Extract the (x, y) coordinate from the center of the cell holding the provided text.  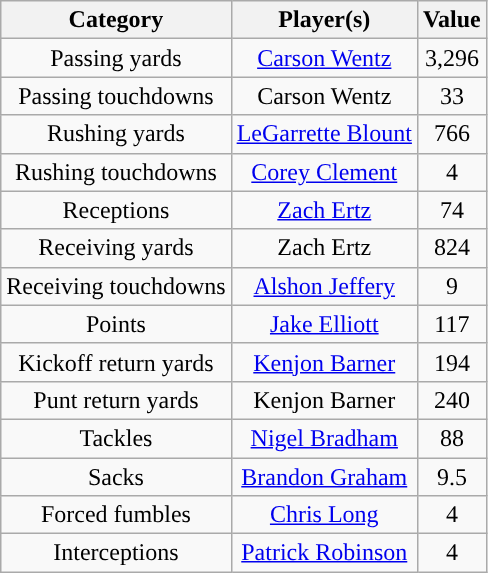
Brandon Graham (324, 477)
9.5 (452, 477)
Corey Clement (324, 172)
Sacks (116, 477)
Rushing touchdowns (116, 172)
Punt return yards (116, 400)
Patrick Robinson (324, 553)
Rushing yards (116, 134)
Passing touchdowns (116, 96)
3,296 (452, 58)
Forced fumbles (116, 515)
Points (116, 324)
Alshon Jeffery (324, 286)
Player(s) (324, 20)
Receiving yards (116, 248)
194 (452, 362)
Receptions (116, 210)
Interceptions (116, 553)
Value (452, 20)
9 (452, 286)
Passing yards (116, 58)
74 (452, 210)
33 (452, 96)
117 (452, 324)
Nigel Bradham (324, 438)
Tackles (116, 438)
Chris Long (324, 515)
Receiving touchdowns (116, 286)
88 (452, 438)
824 (452, 248)
Jake Elliott (324, 324)
766 (452, 134)
LeGarrette Blount (324, 134)
Category (116, 20)
Kickoff return yards (116, 362)
240 (452, 400)
